Search for the cell housing the specified text and yield its [X, Y] center coordinate. 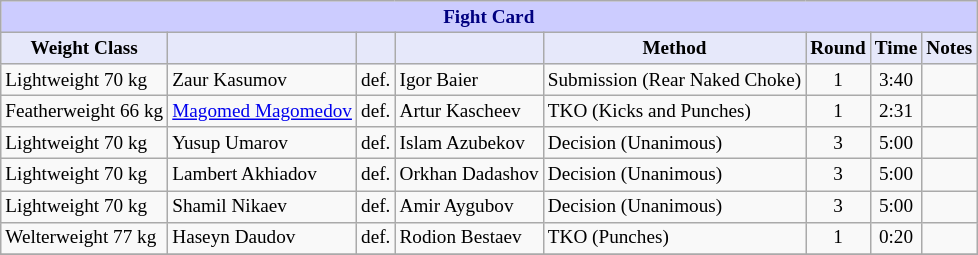
Weight Class [84, 48]
Yusup Umarov [262, 143]
3:40 [896, 80]
Notes [950, 48]
Shamil Nikaev [262, 206]
Artur Kascheev [469, 111]
TKO (Kicks and Punches) [674, 111]
Welterweight 77 kg [84, 238]
Amir Aygubov [469, 206]
Featherweight 66 kg [84, 111]
Rodion Bestaev [469, 238]
TKO (Punches) [674, 238]
Round [838, 48]
Fight Card [489, 17]
Orkhan Dadashov [469, 175]
Submission (Rear Naked Choke) [674, 80]
Method [674, 48]
Time [896, 48]
Magomed Magomedov [262, 111]
2:31 [896, 111]
0:20 [896, 238]
Islam Azubekov [469, 143]
Igor Baier [469, 80]
Lambert Akhiadov [262, 175]
Zaur Kasumov [262, 80]
Haseyn Daudov [262, 238]
